For the text-containing cell, return its midpoint in (x, y) coordinate format. 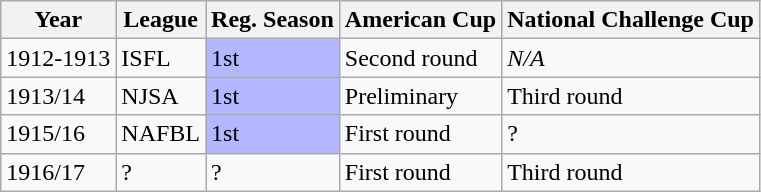
N/A (631, 58)
ISFL (161, 58)
American Cup (420, 20)
1912-1913 (58, 58)
National Challenge Cup (631, 20)
1916/17 (58, 172)
1913/14 (58, 96)
NJSA (161, 96)
Year (58, 20)
League (161, 20)
Reg. Season (273, 20)
NAFBL (161, 134)
Preliminary (420, 96)
1915/16 (58, 134)
Second round (420, 58)
